Locate the cell with the specified text and output its [X, Y] center coordinate. 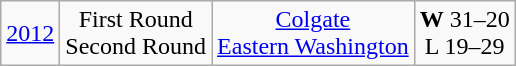
First RoundSecond Round [136, 34]
2012 [30, 34]
ColgateEastern Washington [314, 34]
W 31–20L 19–29 [464, 34]
